Search for the cell housing the specified text and yield its (X, Y) center coordinate. 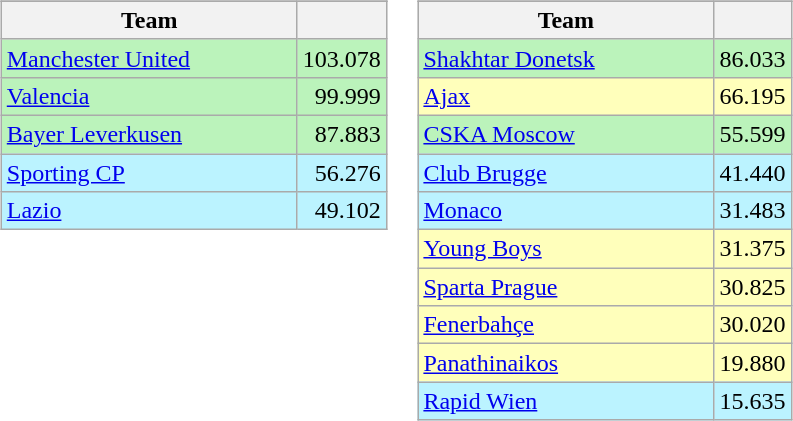
Young Boys (566, 249)
19.880 (752, 363)
30.020 (752, 325)
Manchester United (149, 58)
15.635 (752, 401)
Valencia (149, 96)
41.440 (752, 173)
Lazio (149, 211)
66.195 (752, 96)
Sporting CP (149, 173)
99.999 (342, 96)
56.276 (342, 173)
Shakhtar Donetsk (566, 58)
87.883 (342, 134)
86.033 (752, 58)
49.102 (342, 211)
103.078 (342, 58)
Club Brugge (566, 173)
Fenerbahçe (566, 325)
CSKA Moscow (566, 134)
Rapid Wien (566, 401)
31.375 (752, 249)
Monaco (566, 211)
Ajax (566, 96)
31.483 (752, 211)
30.825 (752, 287)
Bayer Leverkusen (149, 134)
Sparta Prague (566, 287)
55.599 (752, 134)
Panathinaikos (566, 363)
